Find where the given text appears and provide that cell's center as [x, y] coordinate. 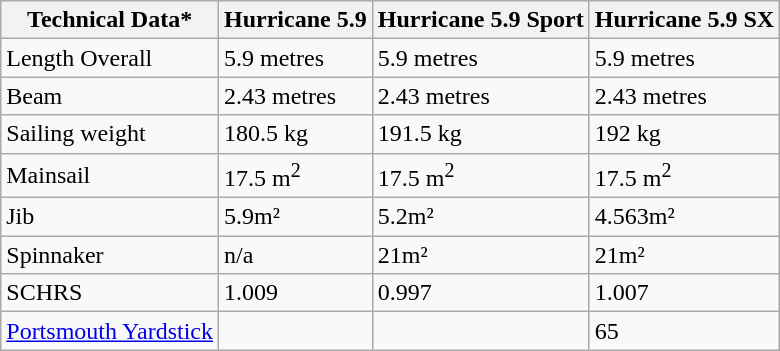
Hurricane 5.9 Sport [480, 20]
0.997 [480, 293]
n/a [296, 255]
5.9m² [296, 217]
SCHRS [110, 293]
1.007 [684, 293]
Portsmouth Yardstick [110, 331]
Jib [110, 217]
Hurricane 5.9 [296, 20]
65 [684, 331]
Technical Data* [110, 20]
5.2m² [480, 217]
Length Overall [110, 58]
191.5 kg [480, 134]
180.5 kg [296, 134]
192 kg [684, 134]
4.563m² [684, 217]
Spinnaker [110, 255]
Hurricane 5.9 SX [684, 20]
Sailing weight [110, 134]
Mainsail [110, 176]
1.009 [296, 293]
Beam [110, 96]
